For the text-containing cell, return its midpoint in [x, y] coordinate format. 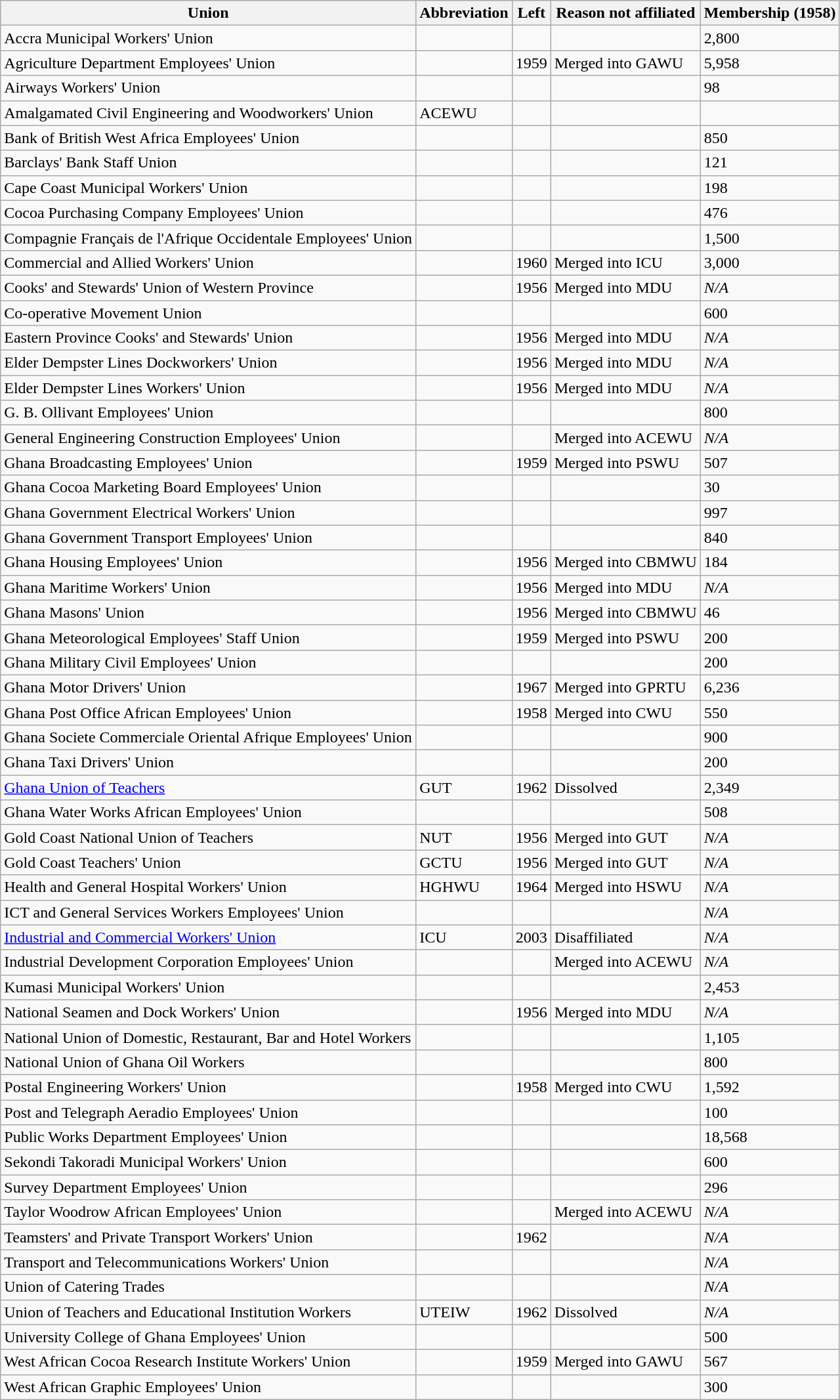
HGHWU [465, 887]
National Seamen and Dock Workers' Union [209, 1012]
Sekondi Takoradi Municipal Workers' Union [209, 1162]
Ghana Meteorological Employees' Staff Union [209, 637]
Ghana Cocoa Marketing Board Employees' Union [209, 488]
198 [770, 188]
121 [770, 163]
Industrial and Commercial Workers' Union [209, 937]
NUT [465, 838]
46 [770, 612]
1,500 [770, 238]
840 [770, 538]
5,958 [770, 63]
Disaffiliated [625, 937]
Gold Coast Teachers' Union [209, 862]
997 [770, 513]
National Union of Domestic, Restaurant, Bar and Hotel Workers [209, 1037]
Survey Department Employees' Union [209, 1187]
Barclays' Bank Staff Union [209, 163]
West African Graphic Employees' Union [209, 1387]
Eastern Province Cooks' and Stewards' Union [209, 338]
100 [770, 1113]
Ghana Government Electrical Workers' Union [209, 513]
18,568 [770, 1137]
Ghana Housing Employees' Union [209, 562]
Merged into ICU [625, 263]
550 [770, 712]
UTEIW [465, 1312]
Gold Coast National Union of Teachers [209, 838]
Elder Dempster Lines Workers' Union [209, 388]
Membership (1958) [770, 13]
850 [770, 138]
Cape Coast Municipal Workers' Union [209, 188]
Ghana Broadcasting Employees' Union [209, 463]
Merged into HSWU [625, 887]
Ghana Masons' Union [209, 612]
Union of Catering Trades [209, 1287]
National Union of Ghana Oil Workers [209, 1062]
6,236 [770, 687]
300 [770, 1387]
Postal Engineering Workers' Union [209, 1087]
West African Cocoa Research Institute Workers' Union [209, 1362]
Kumasi Municipal Workers' Union [209, 987]
1,592 [770, 1087]
2,349 [770, 788]
Airways Workers' Union [209, 88]
567 [770, 1362]
1,105 [770, 1037]
Bank of British West Africa Employees' Union [209, 138]
Cocoa Purchasing Company Employees' Union [209, 213]
Union of Teachers and Educational Institution Workers [209, 1312]
Ghana Water Works African Employees' Union [209, 813]
2,453 [770, 987]
184 [770, 562]
Union [209, 13]
900 [770, 738]
Teamsters' and Private Transport Workers' Union [209, 1237]
Accra Municipal Workers' Union [209, 38]
Amalgamated Civil Engineering and Woodworkers' Union [209, 113]
507 [770, 463]
Ghana Post Office African Employees' Union [209, 712]
ACEWU [465, 113]
University College of Ghana Employees' Union [209, 1337]
Ghana Union of Teachers [209, 788]
3,000 [770, 263]
General Engineering Construction Employees' Union [209, 438]
1967 [532, 687]
Ghana Societe Commerciale Oriental Afrique Employees' Union [209, 738]
ICT and General Services Workers Employees' Union [209, 912]
ICU [465, 937]
Taylor Woodrow African Employees' Union [209, 1212]
508 [770, 813]
98 [770, 88]
Agriculture Department Employees' Union [209, 63]
1960 [532, 263]
Ghana Military Civil Employees' Union [209, 662]
Commercial and Allied Workers' Union [209, 263]
Ghana Maritime Workers' Union [209, 587]
Merged into GPRTU [625, 687]
Abbreviation [465, 13]
500 [770, 1337]
Ghana Motor Drivers' Union [209, 687]
1964 [532, 887]
Post and Telegraph Aeradio Employees' Union [209, 1113]
G. B. Ollivant Employees' Union [209, 413]
Co-operative Movement Union [209, 313]
2,800 [770, 38]
Transport and Telecommunications Workers' Union [209, 1262]
Reason not affiliated [625, 13]
Compagnie Français de l'Afrique Occidentale Employees' Union [209, 238]
296 [770, 1187]
Ghana Government Transport Employees' Union [209, 538]
2003 [532, 937]
Health and General Hospital Workers' Union [209, 887]
GUT [465, 788]
Public Works Department Employees' Union [209, 1137]
Ghana Taxi Drivers' Union [209, 763]
Cooks' and Stewards' Union of Western Province [209, 287]
30 [770, 488]
Left [532, 13]
GCTU [465, 862]
Elder Dempster Lines Dockworkers' Union [209, 363]
Industrial Development Corporation Employees' Union [209, 962]
476 [770, 213]
